Determine the [x, y] coordinate at the center of the cell enclosing the given text.  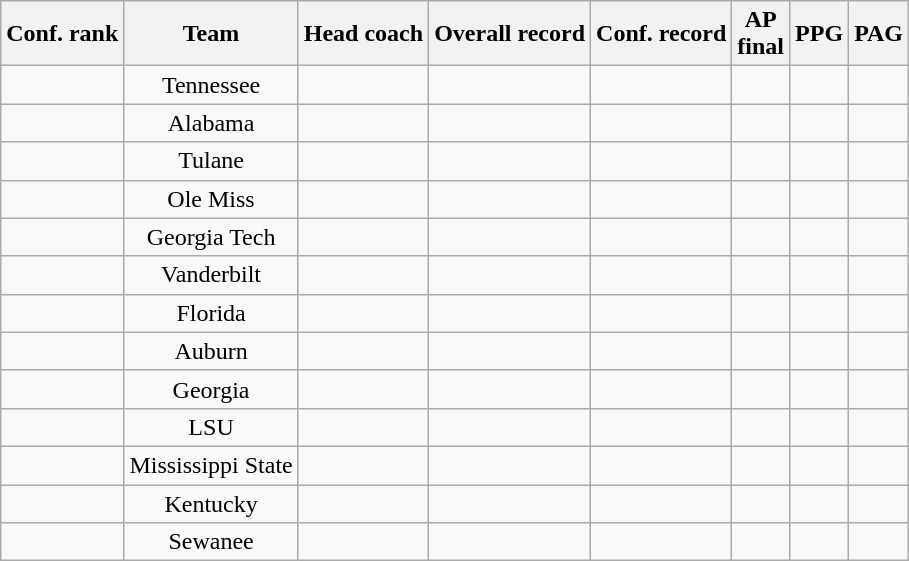
Florida [211, 313]
PPG [820, 34]
PAG [879, 34]
Overall record [510, 34]
LSU [211, 427]
Sewanee [211, 542]
Conf. rank [62, 34]
APfinal [761, 34]
Head coach [363, 34]
Mississippi State [211, 465]
Tennessee [211, 85]
Auburn [211, 351]
Ole Miss [211, 199]
Kentucky [211, 503]
Tulane [211, 161]
Georgia Tech [211, 237]
Conf. record [662, 34]
Vanderbilt [211, 275]
Alabama [211, 123]
Team [211, 34]
Georgia [211, 389]
